Extract the [x, y] coordinate from the center of the cell holding the provided text.  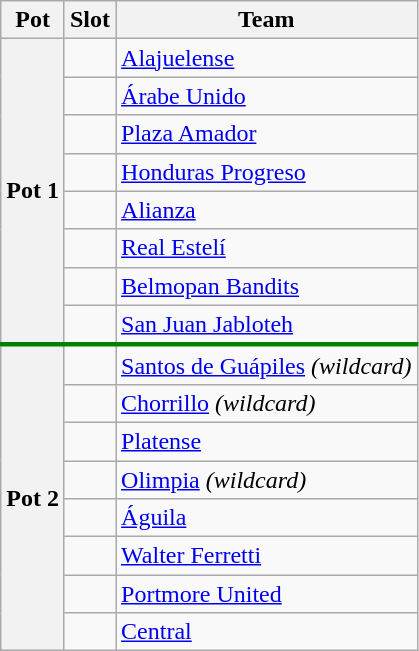
Slot [90, 20]
Belmopan Bandits [266, 286]
Olimpia (wildcard) [266, 479]
Pot [33, 20]
Alajuelense [266, 58]
Águila [266, 518]
Team [266, 20]
Árabe Unido [266, 96]
Platense [266, 441]
Portmore United [266, 594]
Central [266, 632]
Walter Ferretti [266, 556]
Santos de Guápiles (wildcard) [266, 365]
San Juan Jabloteh [266, 325]
Chorrillo (wildcard) [266, 403]
Plaza Amador [266, 134]
Real Estelí [266, 248]
Alianza [266, 210]
Pot 1 [33, 192]
Honduras Progreso [266, 172]
Pot 2 [33, 498]
